For the text-containing cell, return its midpoint in (X, Y) coordinate format. 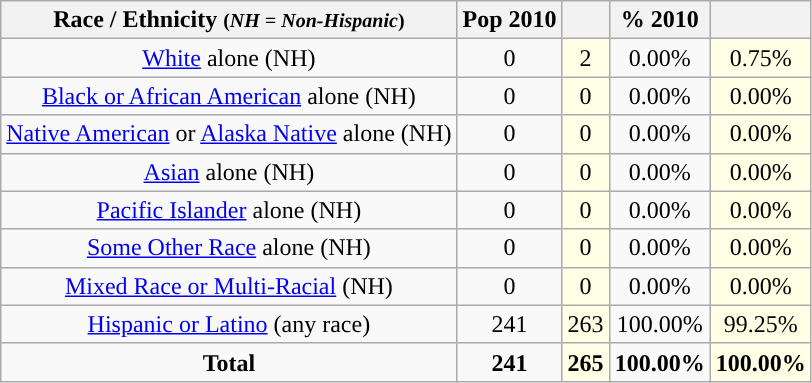
99.25% (760, 324)
Mixed Race or Multi-Racial (NH) (229, 286)
263 (586, 324)
265 (586, 362)
Pacific Islander alone (NH) (229, 210)
Hispanic or Latino (any race) (229, 324)
Pop 2010 (510, 20)
Total (229, 362)
Race / Ethnicity (NH = Non-Hispanic) (229, 20)
Black or African American alone (NH) (229, 96)
2 (586, 58)
White alone (NH) (229, 58)
Asian alone (NH) (229, 172)
% 2010 (660, 20)
0.75% (760, 58)
Some Other Race alone (NH) (229, 248)
Native American or Alaska Native alone (NH) (229, 134)
